From the cell containing the given text, extract its center point as (x, y) coordinate. 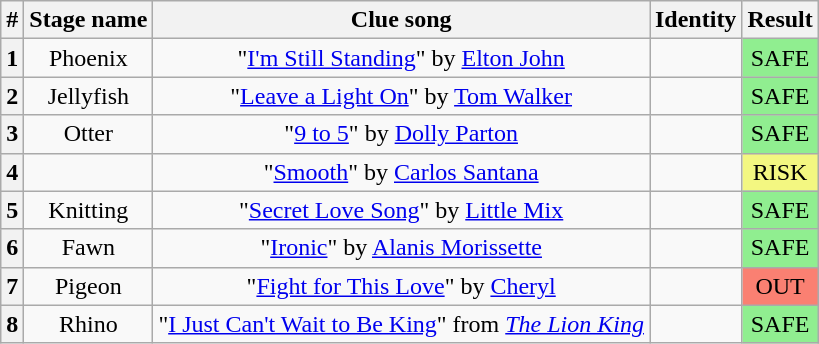
"Ironic" by Alanis Morissette (402, 248)
Rhino (88, 324)
3 (12, 134)
Jellyfish (88, 96)
2 (12, 96)
Result (780, 20)
5 (12, 210)
"9 to 5" by Dolly Parton (402, 134)
Identity (696, 20)
"I'm Still Standing" by Elton John (402, 58)
Clue song (402, 20)
Phoenix (88, 58)
"Smooth" by Carlos Santana (402, 172)
Otter (88, 134)
6 (12, 248)
"Leave a Light On" by Tom Walker (402, 96)
OUT (780, 286)
RISK (780, 172)
Fawn (88, 248)
"I Just Can't Wait to Be King" from The Lion King (402, 324)
Pigeon (88, 286)
Knitting (88, 210)
"Secret Love Song" by Little Mix (402, 210)
# (12, 20)
4 (12, 172)
"Fight for This Love" by Cheryl (402, 286)
Stage name (88, 20)
8 (12, 324)
1 (12, 58)
7 (12, 286)
